Determine the (X, Y) coordinate at the center of the cell enclosing the given text.  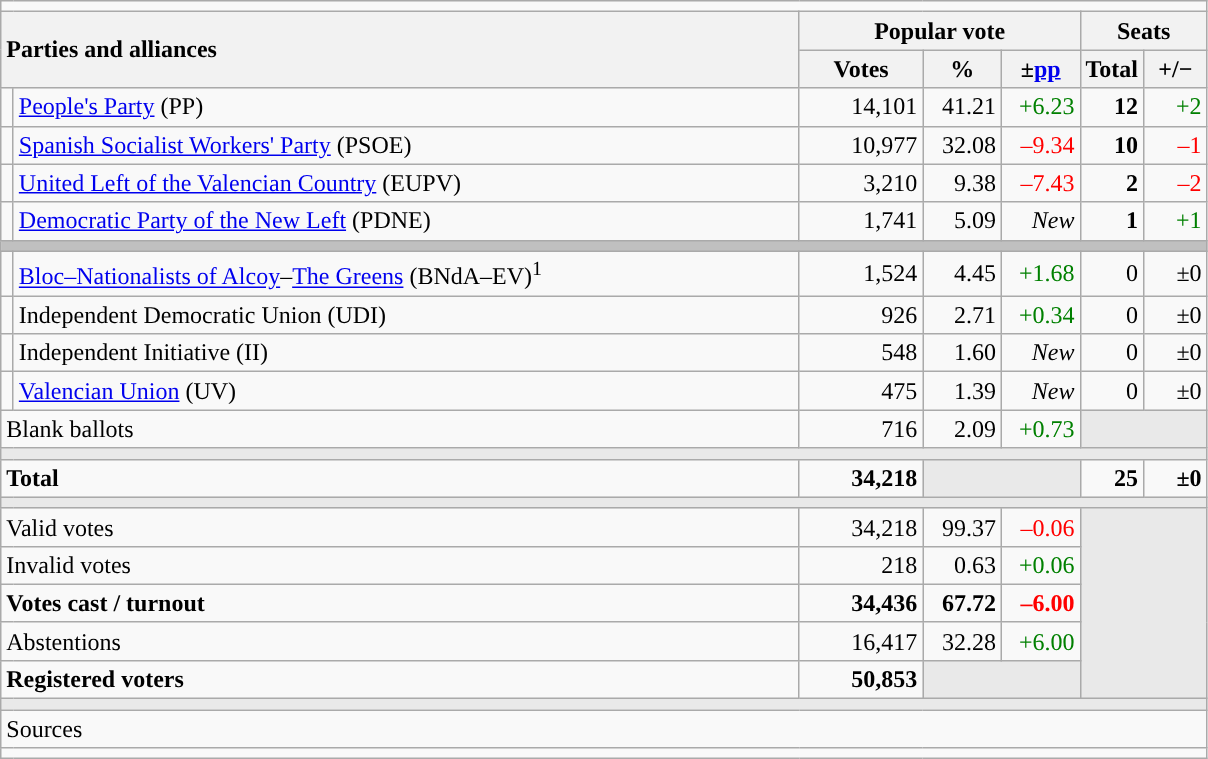
10 (1112, 145)
Seats (1144, 31)
Democratic Party of the New Left (PDNE) (406, 221)
% (962, 69)
+6.00 (1040, 641)
+1.68 (1040, 274)
1 (1112, 221)
475 (861, 391)
+0.73 (1040, 429)
926 (861, 315)
–2 (1176, 183)
32.08 (962, 145)
9.38 (962, 183)
3,210 (861, 183)
Bloc–Nationalists of Alcoy–The Greens (BNdA–EV)1 (406, 274)
1,524 (861, 274)
1.60 (962, 353)
34,436 (861, 603)
Votes (861, 69)
+0.34 (1040, 315)
Sources (604, 729)
+0.06 (1040, 565)
32.28 (962, 641)
716 (861, 429)
–1 (1176, 145)
50,853 (861, 679)
548 (861, 353)
–6.00 (1040, 603)
4.45 (962, 274)
1.39 (962, 391)
Abstentions (400, 641)
Independent Initiative (II) (406, 353)
2.71 (962, 315)
99.37 (962, 527)
±pp (1040, 69)
+/− (1176, 69)
1,741 (861, 221)
Spanish Socialist Workers' Party (PSOE) (406, 145)
Valid votes (400, 527)
41.21 (962, 107)
Invalid votes (400, 565)
+2 (1176, 107)
0.63 (962, 565)
–7.43 (1040, 183)
Votes cast / turnout (400, 603)
10,977 (861, 145)
+6.23 (1040, 107)
Valencian Union (UV) (406, 391)
16,417 (861, 641)
14,101 (861, 107)
Blank ballots (400, 429)
People's Party (PP) (406, 107)
2 (1112, 183)
Independent Democratic Union (UDI) (406, 315)
Registered voters (400, 679)
–9.34 (1040, 145)
67.72 (962, 603)
218 (861, 565)
Popular vote (940, 31)
+1 (1176, 221)
Parties and alliances (400, 50)
5.09 (962, 221)
2.09 (962, 429)
–0.06 (1040, 527)
United Left of the Valencian Country (EUPV) (406, 183)
25 (1112, 478)
12 (1112, 107)
